Return the (x, y) coordinate for the center point of the cell that contains the specified text.  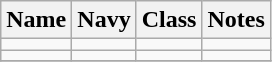
Class (169, 20)
Navy (104, 20)
Notes (236, 20)
Name (36, 20)
